Capture the cell that displays the provided text and extract its [x, y] central coordinate. 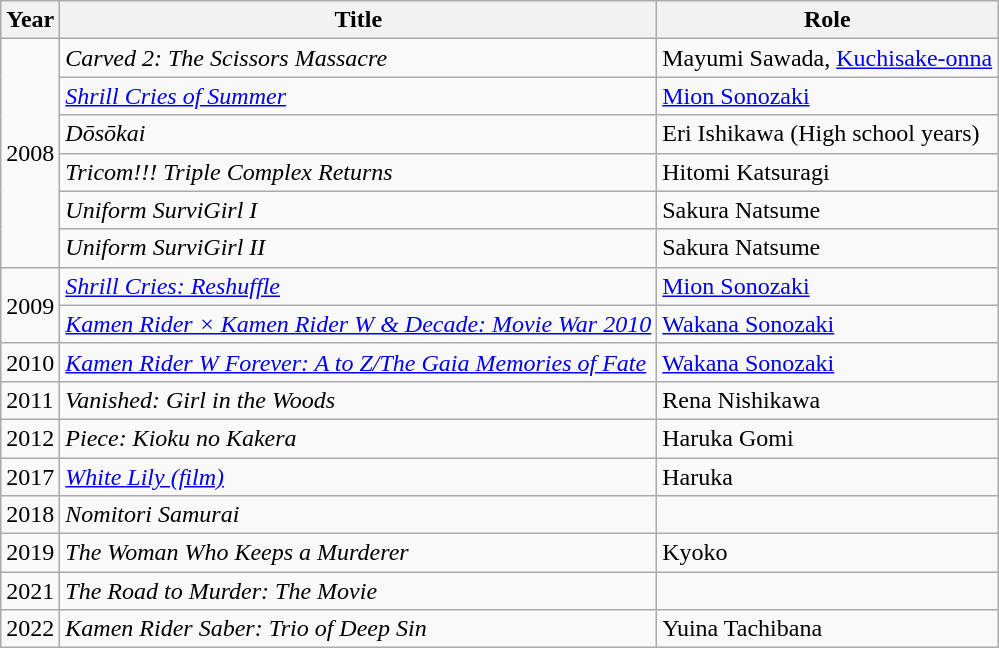
2017 [30, 477]
2009 [30, 305]
2022 [30, 629]
Kyoko [828, 553]
Uniform SurviGirl I [358, 210]
Uniform SurviGirl II [358, 248]
Shrill Cries: Reshuffle [358, 286]
2018 [30, 515]
Hitomi Katsuragi [828, 172]
Carved 2: The Scissors Massacre [358, 58]
Vanished: Girl in the Woods [358, 400]
Kamen Rider × Kamen Rider W & Decade: Movie War 2010 [358, 324]
Piece: Kioku no Kakera [358, 438]
The Woman Who Keeps a Murderer [358, 553]
2021 [30, 591]
Yuina Tachibana [828, 629]
2012 [30, 438]
Mayumi Sawada, Kuchisake-onna [828, 58]
Haruka Gomi [828, 438]
Eri Ishikawa (High school years) [828, 134]
Nomitori Samurai [358, 515]
Role [828, 20]
2008 [30, 153]
Kamen Rider W Forever: A to Z/The Gaia Memories of Fate [358, 362]
Dōsōkai [358, 134]
Kamen Rider Saber: Trio of Deep Sin [358, 629]
Tricom!!! Triple Complex Returns [358, 172]
Year [30, 20]
2010 [30, 362]
2019 [30, 553]
2011 [30, 400]
Haruka [828, 477]
Shrill Cries of Summer [358, 96]
White Lily (film) [358, 477]
Title [358, 20]
The Road to Murder: The Movie [358, 591]
Rena Nishikawa [828, 400]
